Extract the (x, y) coordinate from the center of the cell holding the provided text.  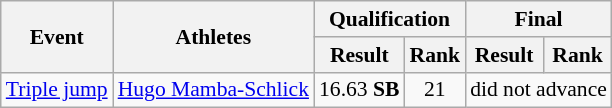
21 (436, 90)
Triple jump (57, 90)
16.63 SB (360, 90)
Event (57, 36)
did not advance (538, 90)
Qualification (390, 19)
Athletes (214, 36)
Final (538, 19)
Hugo Mamba-Schlick (214, 90)
